Locate the cell with the specified text and output its (X, Y) center coordinate. 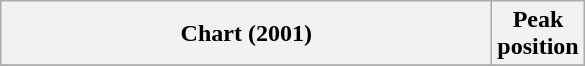
Peakposition (538, 34)
Chart (2001) (246, 34)
